Scan for the cell matching the given text and deliver its (X, Y) coordinate at center. 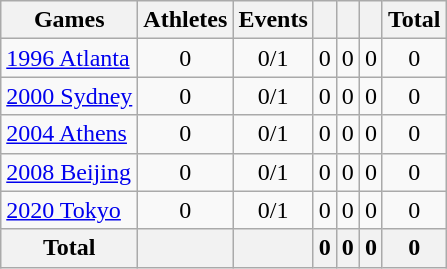
2000 Sydney (70, 96)
2020 Tokyo (70, 210)
2008 Beijing (70, 172)
1996 Atlanta (70, 58)
2004 Athens (70, 134)
Games (70, 20)
Athletes (186, 20)
Events (273, 20)
